Find where the given text appears and provide that cell's center as [X, Y] coordinate. 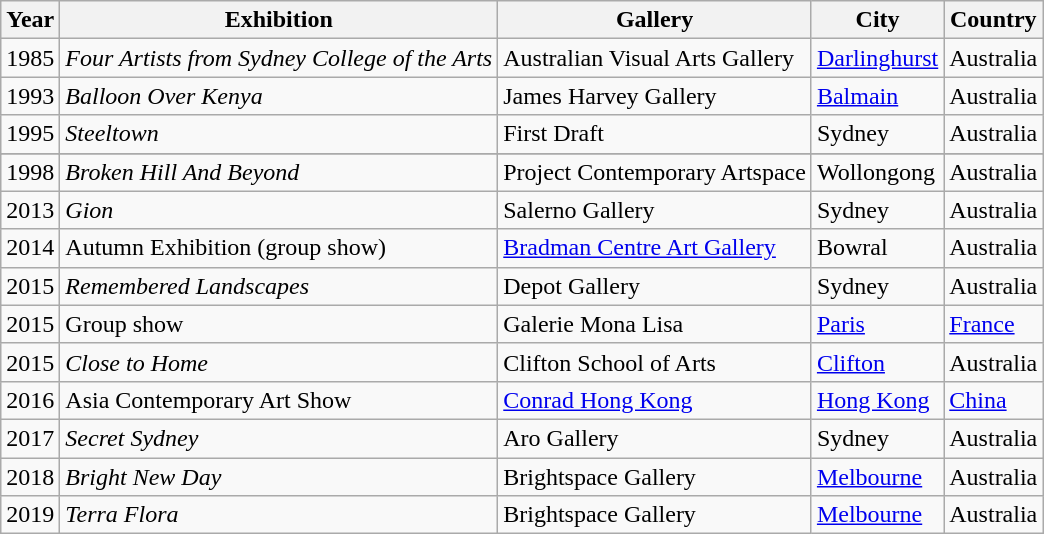
1998 [30, 172]
Remembered Landscapes [279, 286]
Gion [279, 210]
2017 [30, 438]
Darlinghurst [877, 58]
2019 [30, 515]
Bright New Day [279, 477]
Galerie Mona Lisa [655, 324]
2018 [30, 477]
Country [994, 20]
Asia Contemporary Art Show [279, 400]
1993 [30, 96]
1995 [30, 134]
Bowral [877, 248]
Hong Kong [877, 400]
City [877, 20]
First Draft [655, 134]
2016 [30, 400]
Clifton School of Arts [655, 362]
Salerno Gallery [655, 210]
Wollongong [877, 172]
France [994, 324]
Paris [877, 324]
Aro Gallery [655, 438]
Terra Flora [279, 515]
2013 [30, 210]
China [994, 400]
Project Contemporary Artspace [655, 172]
Four Artists from Sydney College of the Arts [279, 58]
Year [30, 20]
1985 [30, 58]
Depot Gallery [655, 286]
Balloon Over Kenya [279, 96]
Balmain [877, 96]
Secret Sydney [279, 438]
Bradman Centre Art Gallery [655, 248]
Broken Hill And Beyond [279, 172]
Clifton [877, 362]
Steeltown [279, 134]
Conrad Hong Kong [655, 400]
Exhibition [279, 20]
Close to Home [279, 362]
2014 [30, 248]
Group show [279, 324]
Australian Visual Arts Gallery [655, 58]
Autumn Exhibition (group show) [279, 248]
James Harvey Gallery [655, 96]
Gallery [655, 20]
